Return [x, y] of the center of cell containing provided text 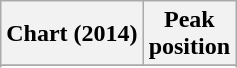
Peak position [189, 34]
Chart (2014) [72, 34]
